Provide the [x, y] coordinate of the cell's center where the given text is located.  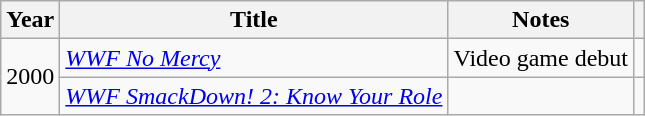
Notes [541, 20]
WWF No Mercy [254, 58]
WWF SmackDown! 2: Know Your Role [254, 96]
2000 [30, 77]
Video game debut [541, 58]
Title [254, 20]
Year [30, 20]
